Output the [x, y] coordinate of the center of the cell containing the given text.  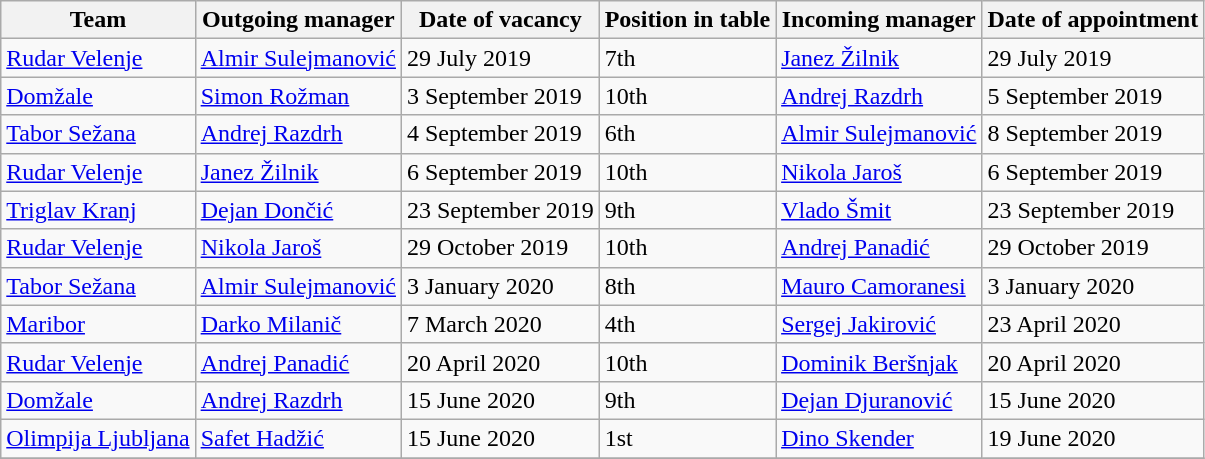
5 September 2019 [1093, 96]
Dejan Djuranović [879, 400]
8th [687, 286]
Olimpija Ljubljana [98, 438]
Safet Hadžić [298, 438]
7 March 2020 [500, 324]
8 September 2019 [1093, 134]
Sergej Jakirović [879, 324]
Vlado Šmit [879, 210]
Incoming manager [879, 20]
23 April 2020 [1093, 324]
Mauro Camoranesi [879, 286]
Maribor [98, 324]
Dominik Beršnjak [879, 362]
Simon Rožman [298, 96]
4 September 2019 [500, 134]
6th [687, 134]
Team [98, 20]
Triglav Kranj [98, 210]
7th [687, 58]
Outgoing manager [298, 20]
3 September 2019 [500, 96]
Date of appointment [1093, 20]
4th [687, 324]
Dino Skender [879, 438]
Position in table [687, 20]
19 June 2020 [1093, 438]
Darko Milanič [298, 324]
Date of vacancy [500, 20]
Dejan Dončić [298, 210]
1st [687, 438]
